Return the [x, y] coordinate for the center point of the cell that contains the specified text.  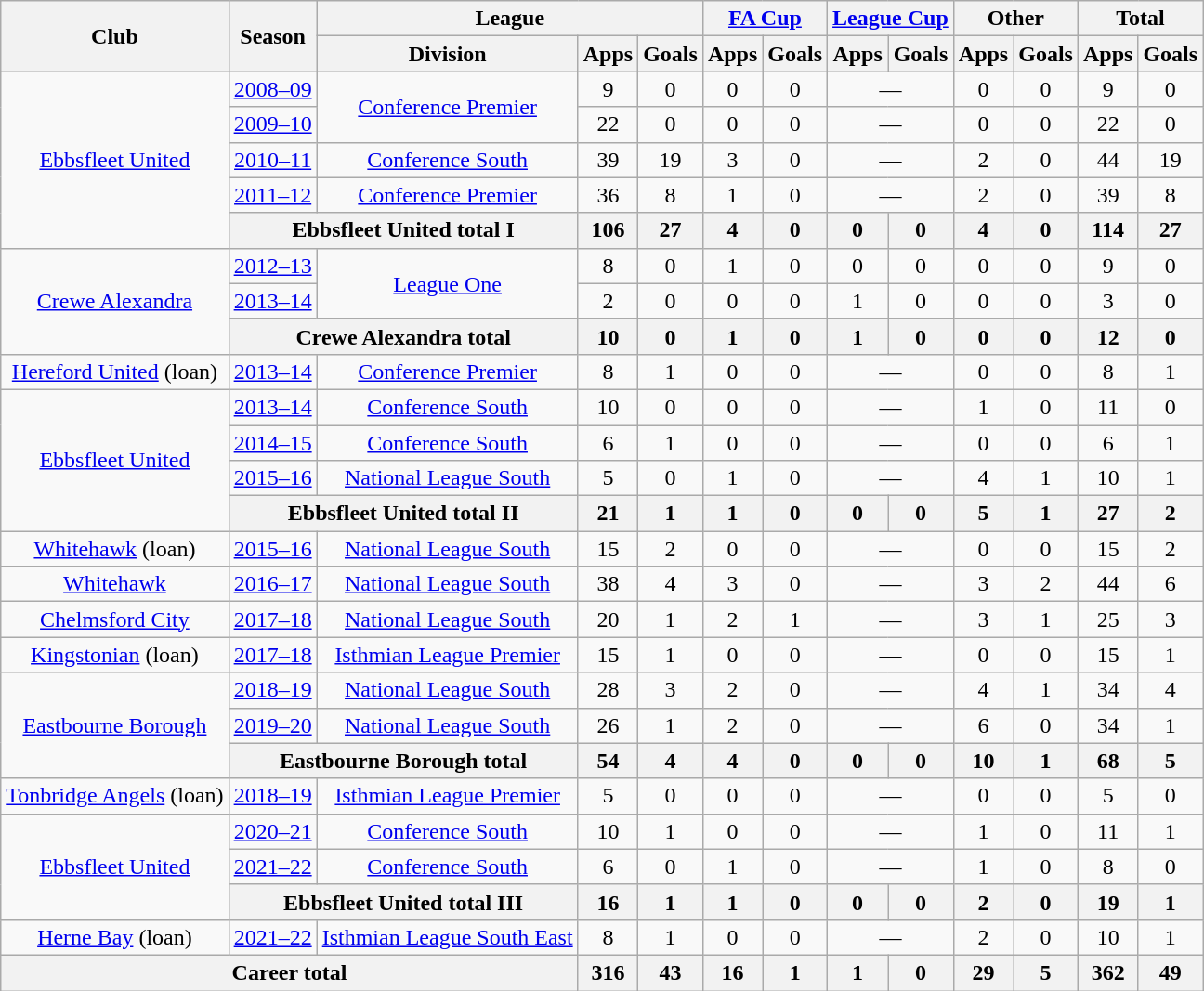
114 [1107, 230]
26 [608, 725]
Chelmsford City [115, 619]
Season [273, 36]
2008–09 [273, 89]
25 [1107, 619]
43 [671, 972]
106 [608, 230]
12 [1107, 336]
Whitehawk [115, 584]
League [509, 19]
2010–11 [273, 160]
68 [1107, 761]
Career total [290, 972]
Other [1015, 19]
Isthmian League South East [448, 937]
Ebbsfleet United total I [403, 230]
2014–15 [273, 443]
Crewe Alexandra total [403, 336]
28 [608, 690]
Ebbsfleet United total III [403, 902]
2016–17 [273, 584]
2011–12 [273, 195]
2020–21 [273, 831]
Eastbourne Borough [115, 725]
36 [608, 195]
Tonbridge Angels (loan) [115, 796]
54 [608, 761]
FA Cup [765, 19]
Kingstonian (loan) [115, 655]
2012–13 [273, 266]
20 [608, 619]
Hereford United (loan) [115, 372]
Total [1140, 19]
362 [1107, 972]
Crewe Alexandra [115, 301]
Whitehawk (loan) [115, 549]
Club [115, 36]
2009–10 [273, 124]
League One [448, 283]
21 [608, 514]
Ebbsfleet United total II [403, 514]
38 [608, 584]
Division [448, 54]
League Cup [891, 19]
2019–20 [273, 725]
Eastbourne Borough total [403, 761]
316 [608, 972]
Herne Bay (loan) [115, 937]
29 [983, 972]
49 [1171, 972]
